Return [x, y] of the center of cell containing provided text 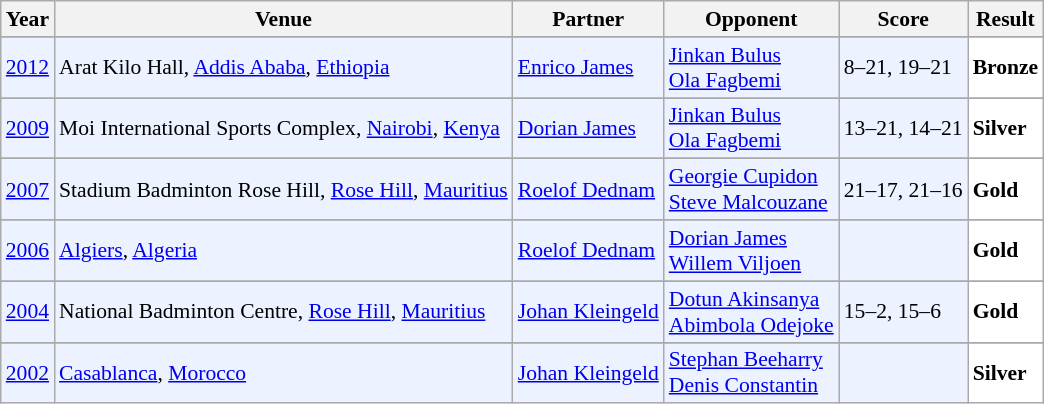
13–21, 14–21 [904, 128]
Dotun Akinsanya Abimbola Odejoke [752, 312]
Algiers, Algeria [284, 250]
Venue [284, 19]
2002 [28, 372]
8–21, 19–21 [904, 68]
Dorian James [588, 128]
Casablanca, Morocco [284, 372]
Opponent [752, 19]
Moi International Sports Complex, Nairobi, Kenya [284, 128]
15–2, 15–6 [904, 312]
2012 [28, 68]
Stephan Beeharry Denis Constantin [752, 372]
Partner [588, 19]
Bronze [1006, 68]
2009 [28, 128]
Stadium Badminton Rose Hill, Rose Hill, Mauritius [284, 190]
21–17, 21–16 [904, 190]
2006 [28, 250]
Dorian James Willem Viljoen [752, 250]
Arat Kilo Hall, Addis Ababa, Ethiopia [284, 68]
Score [904, 19]
Georgie Cupidon Steve Malcouzane [752, 190]
2007 [28, 190]
Year [28, 19]
Result [1006, 19]
National Badminton Centre, Rose Hill, Mauritius [284, 312]
Enrico James [588, 68]
2004 [28, 312]
